Find where the given text appears and provide that cell's center as (X, Y) coordinate. 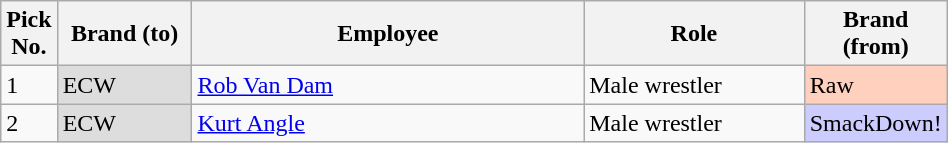
Employee (388, 34)
SmackDown! (876, 123)
Brand (to) (124, 34)
Role (694, 34)
Brand (from) (876, 34)
Kurt Angle (388, 123)
1 (29, 85)
Rob Van Dam (388, 85)
2 (29, 123)
Pick No. (29, 34)
Raw (876, 85)
